Determine the [x, y] coordinate at the center of the cell enclosing the given text.  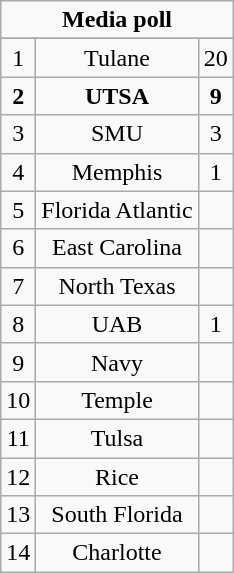
East Carolina [117, 248]
Florida Atlantic [117, 210]
Media poll [117, 20]
4 [18, 172]
UAB [117, 324]
12 [18, 477]
Charlotte [117, 553]
2 [18, 96]
Rice [117, 477]
Memphis [117, 172]
20 [216, 58]
8 [18, 324]
UTSA [117, 96]
10 [18, 400]
13 [18, 515]
14 [18, 553]
SMU [117, 134]
Tulane [117, 58]
7 [18, 286]
11 [18, 438]
5 [18, 210]
South Florida [117, 515]
North Texas [117, 286]
6 [18, 248]
Tulsa [117, 438]
Temple [117, 400]
Navy [117, 362]
